Detect which cell encompasses the target text, then output its (X, Y) center coordinate. 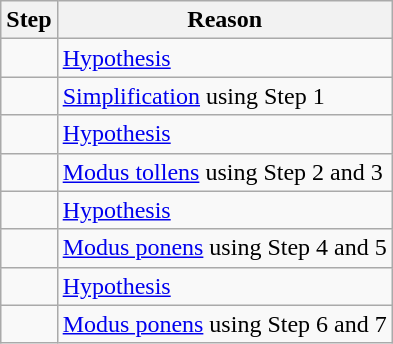
Modus ponens using Step 6 and 7 (224, 324)
Modus ponens using Step 4 and 5 (224, 248)
Reason (224, 20)
Modus tollens using Step 2 and 3 (224, 172)
Step (29, 20)
Simplification using Step 1 (224, 96)
